Provide the [X, Y] coordinate of the cell's center where the given text is located.  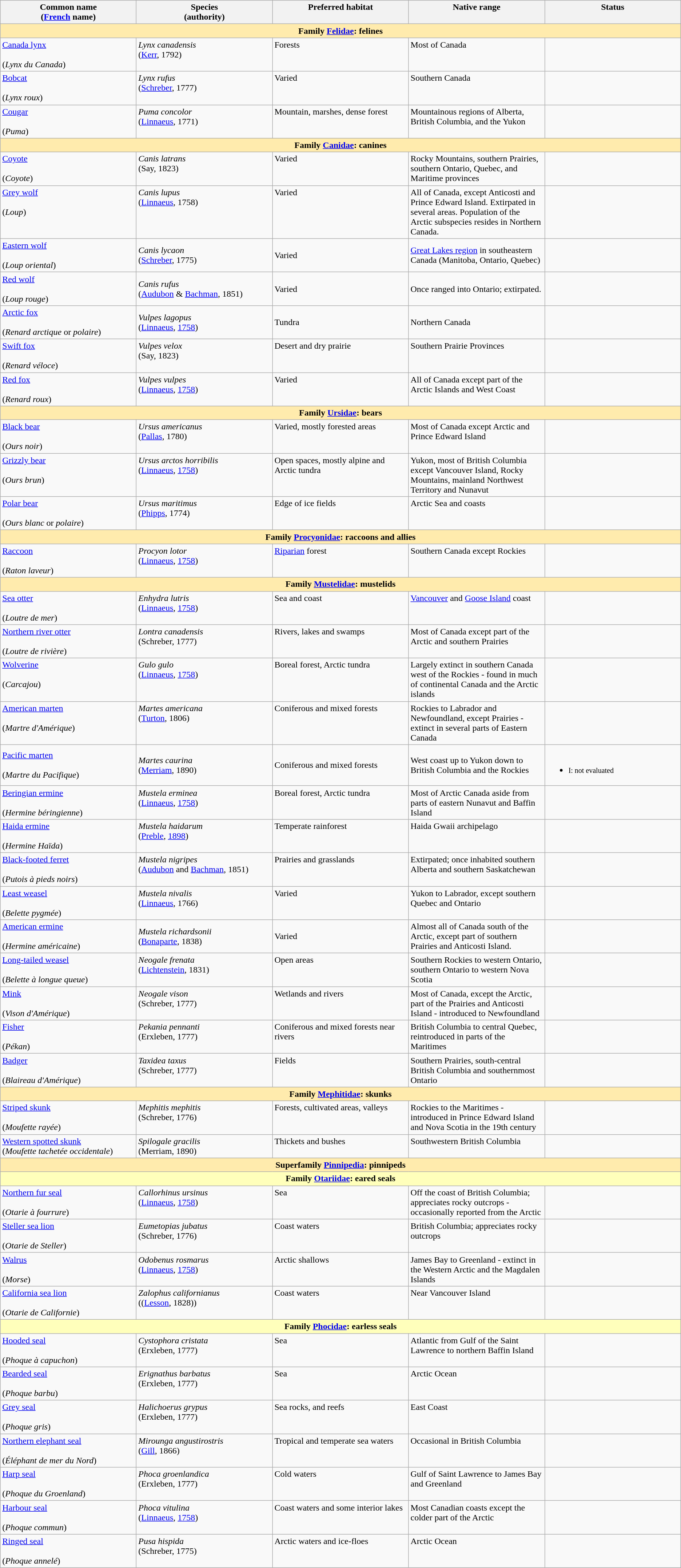
Enhydra lutris(Linnaeus, 1758) [204, 608]
Family Procyonidae: raccoons and allies [340, 537]
Most of Canada, except the Arctic, part of the Prairies and Anticosti Island - introduced to Newfoundland [477, 1003]
Mephitis mephitis(Schreber, 1776) [204, 1118]
Badger (Blaireau d'Amérique) [68, 1070]
Erignathus barbatus(Erxleben, 1777) [204, 1384]
Southern Canada [477, 88]
Southern Rockies to western Ontario, southern Ontario to western Nova Scotia [477, 970]
Yukon to Labrador, except southern Quebec and Ontario [477, 903]
Coast waters and some interior lakes [340, 1517]
I: not evaluated [613, 765]
Vulpes lagopus(Linnaeus, 1758) [204, 322]
Least weasel(Belette pygmée) [68, 903]
Species(authority) [204, 12]
Canis rufus(Audubon & Bachman, 1851) [204, 289]
Walrus (Morse) [68, 1269]
American marten (Martre d'Amérique) [68, 723]
Mustela richardsonii(Bonaparte, 1838) [204, 937]
Prairies and grasslands [340, 869]
Western spotted skunk(Moufette tachetée occidentale) [68, 1146]
Callorhinus ursinus(Linnaeus, 1758) [204, 1202]
Canis lupus(Linnaeus, 1758) [204, 212]
Eumetopias jubatus(Schreber, 1776) [204, 1236]
Bobcat(Lynx roux) [68, 88]
Martes caurina(Merriam, 1890) [204, 765]
Arctic Sea and coasts [477, 513]
Most of Canada except Arctic and Prince Edward Island [477, 437]
Mustela haidarum(Preble, 1898) [204, 836]
Riparian forest [340, 561]
Family Phocidae: earless seals [340, 1326]
Arctic fox(Renard arctique or polaire) [68, 322]
Rockies to Labrador and Newfoundland, except Prairies - extinct in several parts of Eastern Canada [477, 723]
Phoca groenlandica(Erxleben, 1777) [204, 1484]
Most of Canada except part of the Arctic and southern Prairies [477, 641]
Northern Canada [477, 322]
Forests [340, 55]
Long-tailed weasel(Belette à longue queue) [68, 970]
Striped skunk (Moufette rayée) [68, 1118]
Arctic waters and ice-floes [340, 1551]
Arctic shallows [340, 1269]
Most of Arctic Canada aside from parts of eastern Nunavut and Baffin Island [477, 802]
Vancouver and Goose Island coast [477, 608]
Mountainous regions of Alberta, British Columbia, and the Yukon [477, 121]
Temperate rainforest [340, 836]
Grey wolf(Loup) [68, 212]
Neogale vison(Schreber, 1777) [204, 1003]
Once ranged into Ontario; extirpated. [477, 289]
Red wolf(Loup rouge) [68, 289]
Mustela nigripes(Audubon and Bachman, 1851) [204, 869]
Odobenus rosmarus(Linnaeus, 1758) [204, 1269]
Largely extinct in southern Canada west of the Rockies - found in much of continental Canada and the Arctic islands [477, 680]
Off the coast of British Columbia; appreciates rocky outcrops - occasionally reported from the Arctic [477, 1202]
Almost all of Canada south of the Arctic, except part of southern Prairies and Anticosti Island. [477, 937]
Edge of ice fields [340, 513]
All of Canada except part of the Arctic Islands and West Coast [477, 389]
Canis lycaon(Schreber, 1775) [204, 255]
Grizzly bear(Ours brun) [68, 475]
Southern Prairies, south-central British Columbia and southernmost Ontario [477, 1070]
Red fox(Renard roux) [68, 389]
American ermine(Hermine américaine) [68, 937]
Bearded seal (Phoque barbu) [68, 1384]
British Columbia to central Quebec, reintroduced in parts of the Maritimes [477, 1037]
Most Canadian coasts except the colder part of the Arctic [477, 1517]
Open spaces, mostly alpine and Arctic tundra [340, 475]
Rivers, lakes and swamps [340, 641]
Swift fox(Renard véloce) [68, 356]
West coast up to Yukon down to British Columbia and the Rockies [477, 765]
Polar bear(Ours blanc or polaire) [68, 513]
Canis latrans(Say, 1823) [204, 169]
Wetlands and rivers [340, 1003]
Superfamily Pinnipedia: pinnipeds [340, 1165]
Haida ermine(Hermine Haïda) [68, 836]
Harbour seal (Phoque commun) [68, 1517]
Family Felidae: felines [340, 31]
Cystophora cristata(Erxleben, 1777) [204, 1350]
Gulo gulo(Linnaeus, 1758) [204, 680]
Martes americana(Turton, 1806) [204, 723]
Mirounga angustirostris(Gill, 1866) [204, 1451]
Family Ursidae: bears [340, 413]
Gulf of Saint Lawrence to James Bay and Greenland [477, 1484]
Mustela erminea(Linnaeus, 1758) [204, 802]
Taxidea taxus(Schreber, 1777) [204, 1070]
Open areas [340, 970]
Family Mephitidae: skunks [340, 1094]
Desert and dry prairie [340, 356]
Common name(French name) [68, 12]
Black bear(Ours noir) [68, 437]
Thickets and bushes [340, 1146]
British Columbia; appreciates rocky outcrops [477, 1236]
Family Mustelidae: mustelids [340, 584]
Raccoon(Raton laveur) [68, 561]
Status [613, 12]
Mustela nivalis(Linnaeus, 1766) [204, 903]
Occasional in British Columbia [477, 1451]
Cold waters [340, 1484]
Eastern wolf(Loup oriental) [68, 255]
Tundra [340, 322]
Southern Canada except Rockies [477, 561]
Extirpated; once inhabited southern Alberta and southern Saskatchewan [477, 869]
Varied, mostly forested areas [340, 437]
Ursus arctos horribilis(Linnaeus, 1758) [204, 475]
Mink(Vison d'Amérique) [68, 1003]
Cougar(Puma) [68, 121]
Native range [477, 12]
Coniferous and mixed forests near rivers [340, 1037]
Preferred habitat [340, 12]
Procyon lotor(Linnaeus, 1758) [204, 561]
Tropical and temperate sea waters [340, 1451]
Canada lynx(Lynx du Canada) [68, 55]
Yukon, most of British Columbia except Vancouver Island, Rocky Mountains, mainland Northwest Territory and Nunavut [477, 475]
Rocky Mountains, southern Prairies, southern Ontario, Quebec, and Maritime provinces [477, 169]
Spilogale gracilis(Merriam, 1890) [204, 1146]
Sea and coast [340, 608]
Harp seal (Phoque du Groenland) [68, 1484]
Near Vancouver Island [477, 1303]
Fields [340, 1070]
Lynx rufus(Schreber, 1777) [204, 88]
Halichoerus grypus(Erxleben, 1777) [204, 1417]
Northern elephant seal (Éléphant de mer du Nord) [68, 1451]
Fisher (Pékan) [68, 1037]
Southwestern British Columbia [477, 1146]
Wolverine (Carcajou) [68, 680]
Mountain, marshes, dense forest [340, 121]
Pekania pennanti(Erxleben, 1777) [204, 1037]
Zalophus californianus((Lesson, 1828)) [204, 1303]
Family Otariidae: eared seals [340, 1179]
Sea otter (Loutre de mer) [68, 608]
Sea rocks, and reefs [340, 1417]
Forests, cultivated areas, valleys [340, 1118]
Family Canidae: canines [340, 145]
Puma concolor(Linnaeus, 1771) [204, 121]
Atlantic from Gulf of the Saint Lawrence to northern Baffin Island [477, 1350]
Grey seal (Phoque gris) [68, 1417]
Phoca vitulina(Linnaeus, 1758) [204, 1517]
Lontra canadensis(Schreber, 1777) [204, 641]
Vulpes vulpes(Linnaeus, 1758) [204, 389]
Pacific marten(Martre du Pacifique) [68, 765]
James Bay to Greenland - extinct in the Western Arctic and the Magdalen Islands [477, 1269]
Most of Canada [477, 55]
Northern river otter (Loutre de rivière) [68, 641]
Coyote(Coyote) [68, 169]
Ursus maritimus(Phipps, 1774) [204, 513]
California sea lion (Otarie de Californie) [68, 1303]
Southern Prairie Provinces [477, 356]
East Coast [477, 1417]
Pusa hispida(Schreber, 1775) [204, 1551]
Great Lakes region in southeastern Canada (Manitoba, Ontario, Quebec) [477, 255]
Black-footed ferret(Putois à pieds noirs) [68, 869]
Neogale frenata(Lichtenstein, 1831) [204, 970]
Ursus americanus(Pallas, 1780) [204, 437]
Vulpes velox(Say, 1823) [204, 356]
Northern fur seal (Otarie à fourrure) [68, 1202]
Beringian ermine(Hermine béringienne) [68, 802]
Rockies to the Maritimes - introduced in Prince Edward Island and Nova Scotia in the 19th century [477, 1118]
Hooded seal (Phoque à capuchon) [68, 1350]
Steller sea lion (Otarie de Steller) [68, 1236]
Ringed seal (Phoque annelé) [68, 1551]
Haida Gwaii archipelago [477, 836]
Lynx canadensis(Kerr, 1792) [204, 55]
